Return the (x, y) coordinate for the center point of the cell that contains the specified text.  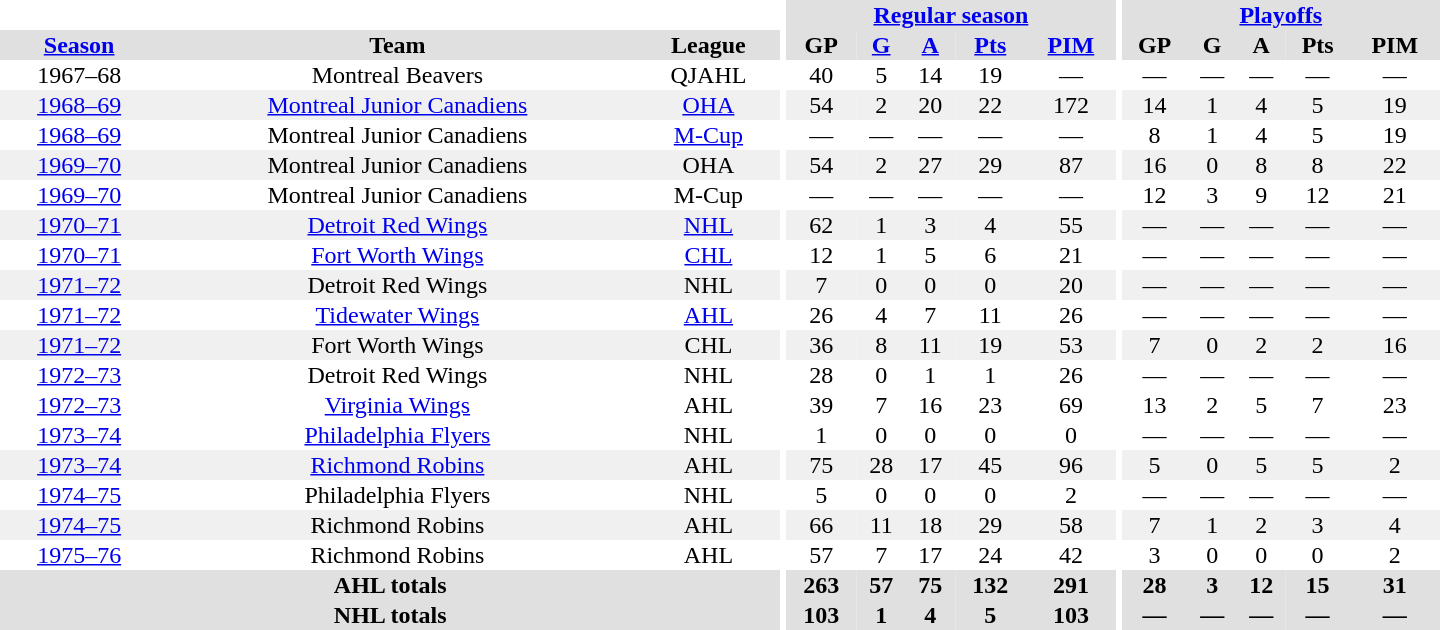
1975–76 (79, 555)
291 (1071, 585)
AHL totals (390, 585)
96 (1071, 465)
263 (822, 585)
62 (822, 225)
1967–68 (79, 75)
NHL totals (390, 615)
66 (822, 525)
42 (1071, 555)
Playoffs (1281, 15)
Season (79, 45)
Team (397, 45)
Virginia Wings (397, 405)
6 (990, 255)
45 (990, 465)
69 (1071, 405)
36 (822, 345)
55 (1071, 225)
9 (1262, 195)
18 (930, 525)
QJAHL (709, 75)
31 (1394, 585)
Montreal Beavers (397, 75)
132 (990, 585)
58 (1071, 525)
27 (930, 165)
Regular season (951, 15)
24 (990, 555)
39 (822, 405)
87 (1071, 165)
League (709, 45)
13 (1155, 405)
40 (822, 75)
53 (1071, 345)
Tidewater Wings (397, 315)
172 (1071, 105)
15 (1318, 585)
